Determine the (x, y) coordinate at the center of the cell enclosing the given text.  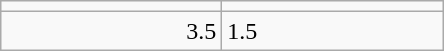
3.5 (112, 31)
1.5 (332, 31)
